For the text-containing cell, return its midpoint in [X, Y] coordinate format. 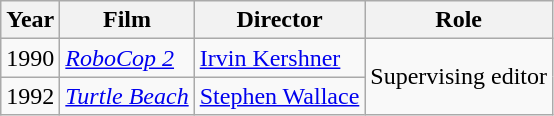
1990 [30, 58]
Year [30, 20]
Director [280, 20]
RoboCop 2 [127, 58]
1992 [30, 96]
Stephen Wallace [280, 96]
Irvin Kershner [280, 58]
Supervising editor [459, 77]
Role [459, 20]
Turtle Beach [127, 96]
Film [127, 20]
